Search for the cell housing the specified text and yield its [x, y] center coordinate. 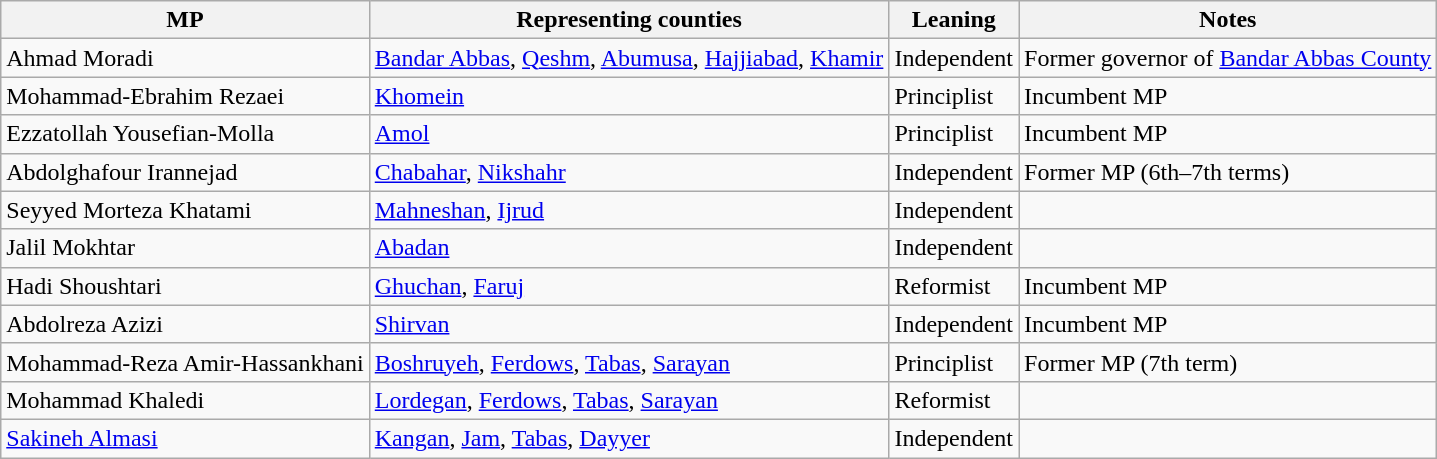
Former MP (6th–7th terms) [1228, 172]
Lordegan, Ferdows, Tabas, Sarayan [629, 400]
Former MP (7th term) [1228, 362]
Sakineh Almasi [185, 438]
Seyyed Morteza Khatami [185, 210]
Amol [629, 134]
Khomein [629, 96]
Shirvan [629, 324]
Notes [1228, 20]
Chabahar, Nikshahr [629, 172]
Hadi Shoushtari [185, 286]
Mohammad-Reza Amir-Hassankhani [185, 362]
Bandar Abbas, Qeshm, Abumusa, Hajjiabad, Khamir [629, 58]
Abadan [629, 248]
Leaning [954, 20]
Mohammad-Ebrahim Rezaei [185, 96]
Boshruyeh, Ferdows, Tabas, Sarayan [629, 362]
Mohammad Khaledi [185, 400]
Ahmad Moradi [185, 58]
Jalil Mokhtar [185, 248]
Former governor of Bandar Abbas County [1228, 58]
Representing counties [629, 20]
Mahneshan, Ijrud [629, 210]
Abdolreza Azizi [185, 324]
Kangan, Jam, Tabas, Dayyer [629, 438]
Ezzatollah Yousefian-Molla [185, 134]
MP [185, 20]
Ghuchan, Faruj [629, 286]
Abdolghafour Irannejad [185, 172]
